Detect which cell encompasses the target text, then output its [x, y] center coordinate. 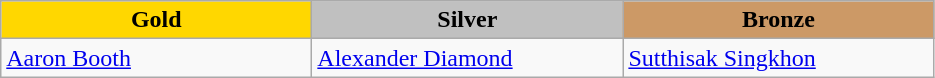
Alexander Diamond [468, 58]
Aaron Booth [156, 58]
Gold [156, 20]
Sutthisak Singkhon [778, 58]
Bronze [778, 20]
Silver [468, 20]
